Determine the [x, y] coordinate at the center of the cell enclosing the given text.  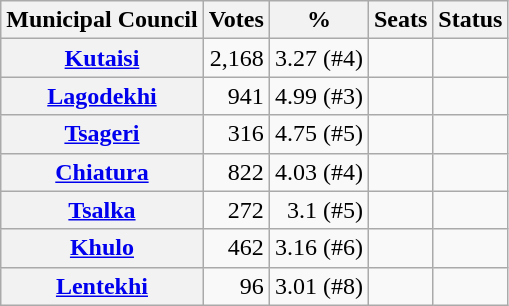
Lagodekhi [102, 96]
Municipal Council [102, 20]
316 [236, 134]
4.99 (#3) [318, 96]
4.03 (#4) [318, 172]
Tsageri [102, 134]
3.27 (#4) [318, 58]
Kutaisi [102, 58]
Status [470, 20]
3.1 (#5) [318, 210]
Khulo [102, 248]
96 [236, 286]
3.01 (#8) [318, 286]
462 [236, 248]
Seats [400, 20]
272 [236, 210]
Tsalka [102, 210]
4.75 (#5) [318, 134]
941 [236, 96]
Lentekhi [102, 286]
Chiatura [102, 172]
3.16 (#6) [318, 248]
822 [236, 172]
2,168 [236, 58]
Votes [236, 20]
% [318, 20]
